Search for the cell housing the specified text and yield its [X, Y] center coordinate. 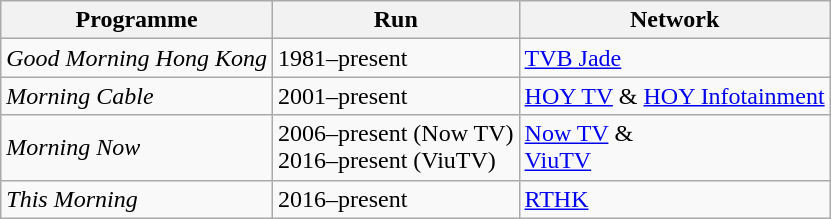
TVB Jade [674, 58]
1981–present [396, 58]
This Morning [137, 199]
Run [396, 20]
Now TV &ViuTV [674, 148]
Morning Cable [137, 96]
HOY TV & HOY Infotainment [674, 96]
Morning Now [137, 148]
Network [674, 20]
2001–present [396, 96]
Programme [137, 20]
RTHK [674, 199]
2006–present (Now TV)2016–present (ViuTV) [396, 148]
2016–present [396, 199]
Good Morning Hong Kong [137, 58]
